Output the [x, y] coordinate of the center of the cell containing the given text.  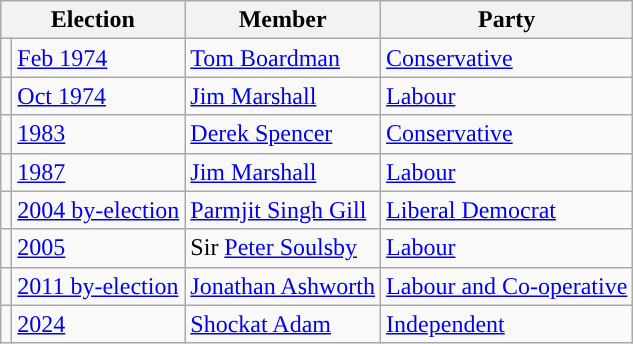
Election [93, 20]
2011 by-election [98, 286]
Shockat Adam [283, 324]
1983 [98, 134]
Labour and Co-operative [507, 286]
Oct 1974 [98, 96]
2005 [98, 248]
Sir Peter Soulsby [283, 248]
Parmjit Singh Gill [283, 210]
Liberal Democrat [507, 210]
Member [283, 20]
Jonathan Ashworth [283, 286]
Feb 1974 [98, 58]
2004 by-election [98, 210]
Independent [507, 324]
Derek Spencer [283, 134]
1987 [98, 172]
Party [507, 20]
Tom Boardman [283, 58]
2024 [98, 324]
